Find where the given text appears and provide that cell's center as [x, y] coordinate. 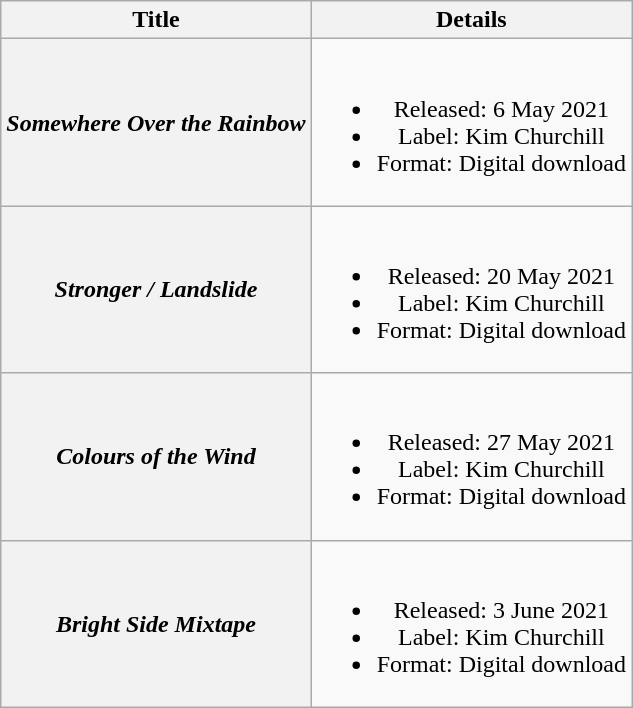
Released: 27 May 2021Label: Kim ChurchillFormat: Digital download [471, 456]
Released: 20 May 2021Label: Kim ChurchillFormat: Digital download [471, 290]
Title [156, 20]
Stronger / Landslide [156, 290]
Released: 6 May 2021Label: Kim ChurchillFormat: Digital download [471, 122]
Colours of the Wind [156, 456]
Released: 3 June 2021Label: Kim ChurchillFormat: Digital download [471, 624]
Bright Side Mixtape [156, 624]
Details [471, 20]
Somewhere Over the Rainbow [156, 122]
